Identify which cell holds the provided text, then report its [x, y] central coordinate. 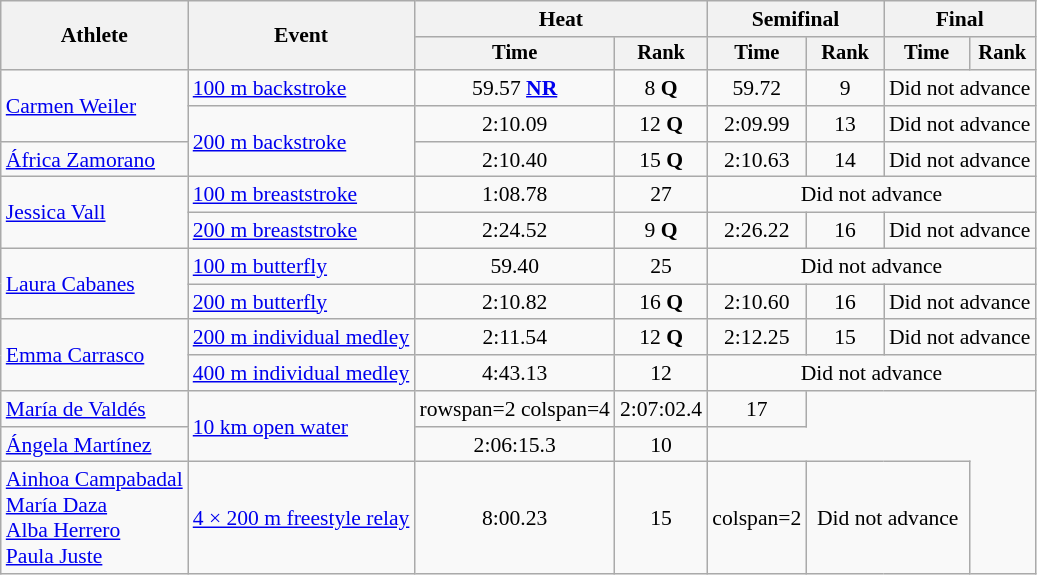
10 [661, 445]
100 m breaststroke [302, 195]
Emma Carrasco [94, 356]
59.40 [514, 267]
59.72 [756, 88]
Ainhoa CampabadalMaría DazaAlba HerreroPaula Juste [94, 518]
200 m breaststroke [302, 231]
100 m backstroke [302, 88]
200 m butterfly [302, 302]
2:26.22 [756, 231]
Semifinal [796, 19]
2:10.09 [514, 124]
Heat [560, 19]
Event [302, 36]
2:24.52 [514, 231]
17 [756, 409]
27 [661, 195]
2:09.99 [756, 124]
9 [845, 88]
100 m butterfly [302, 267]
15 Q [661, 160]
Ángela Martínez [94, 445]
2:10.40 [514, 160]
Final [960, 19]
2:10.82 [514, 302]
colspan=2 [756, 518]
Laura Cabanes [94, 284]
2:12.25 [756, 338]
12 [661, 373]
2:07:02.4 [661, 409]
10 km open water [302, 426]
14 [845, 160]
Jessica Vall [94, 212]
Carmen Weiler [94, 106]
8 Q [661, 88]
2:10.63 [756, 160]
8:00.23 [514, 518]
María de Valdés [94, 409]
1:08.78 [514, 195]
13 [845, 124]
200 m individual medley [302, 338]
4 × 200 m freestyle relay [302, 518]
Athlete [94, 36]
2:10.60 [756, 302]
rowspan=2 colspan=4 [514, 409]
2:11.54 [514, 338]
9 Q [661, 231]
2:06:15.3 [514, 445]
16 Q [661, 302]
400 m individual medley [302, 373]
59.57 NR [514, 88]
4:43.13 [514, 373]
África Zamorano [94, 160]
25 [661, 267]
200 m backstroke [302, 142]
